Detect which cell encompasses the target text, then output its [X, Y] center coordinate. 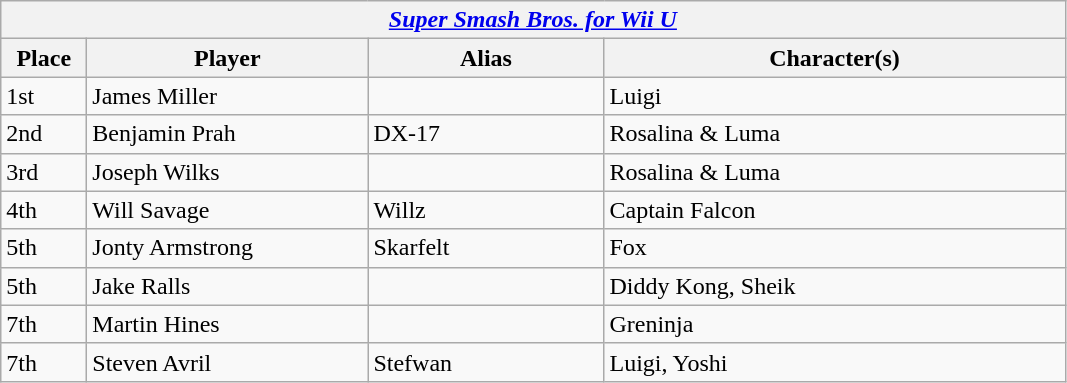
Skarfelt [486, 248]
4th [44, 210]
Super Smash Bros. for Wii U [533, 20]
Willz [486, 210]
Jonty Armstrong [228, 248]
Stefwan [486, 362]
Diddy Kong, Sheik [834, 286]
3rd [44, 172]
Fox [834, 248]
Player [228, 58]
1st [44, 96]
Place [44, 58]
Jake Ralls [228, 286]
Luigi, Yoshi [834, 362]
Will Savage [228, 210]
Captain Falcon [834, 210]
2nd [44, 134]
James Miller [228, 96]
Martin Hines [228, 324]
Alias [486, 58]
Luigi [834, 96]
Joseph Wilks [228, 172]
Benjamin Prah [228, 134]
DX-17 [486, 134]
Greninja [834, 324]
Character(s) [834, 58]
Steven Avril [228, 362]
